For the text-containing cell, return its midpoint in (X, Y) coordinate format. 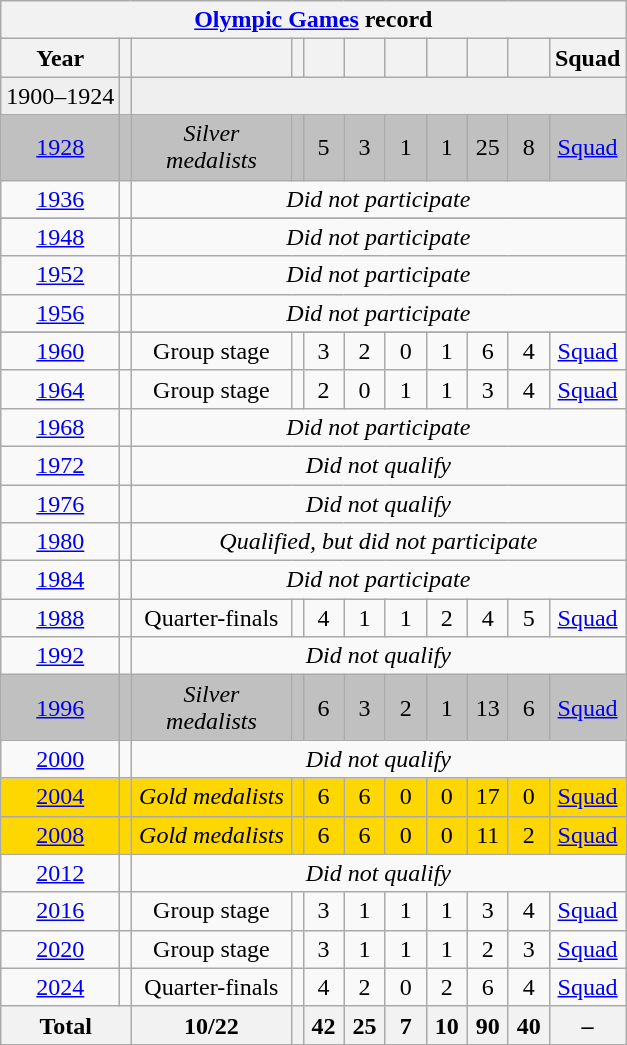
10 (446, 1025)
1928 (60, 148)
1952 (60, 275)
1996 (60, 708)
1972 (60, 465)
1936 (60, 199)
1900–1924 (60, 96)
1984 (60, 580)
1976 (60, 503)
11 (488, 835)
17 (488, 797)
42 (324, 1025)
– (587, 1025)
1964 (60, 389)
2016 (60, 911)
Year (60, 58)
1992 (60, 656)
Total (66, 1025)
2012 (60, 873)
2020 (60, 949)
90 (488, 1025)
Qualified, but did not participate (378, 542)
1956 (60, 313)
8 (528, 148)
Olympic Games record (314, 20)
13 (488, 708)
1988 (60, 618)
7 (406, 1025)
1948 (60, 237)
10/22 (212, 1025)
1980 (60, 542)
2024 (60, 987)
1960 (60, 351)
2004 (60, 797)
2008 (60, 835)
40 (528, 1025)
1968 (60, 427)
2000 (60, 759)
